Detect which cell encompasses the target text, then output its (x, y) center coordinate. 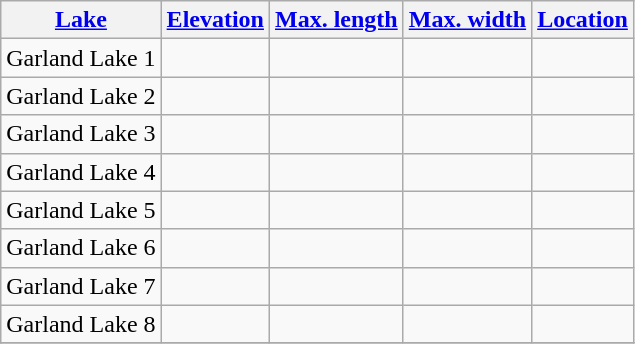
Location (583, 20)
Max. width (467, 20)
Garland Lake 6 (81, 248)
Elevation (215, 20)
Garland Lake 8 (81, 324)
Max. length (336, 20)
Garland Lake 5 (81, 210)
Garland Lake 3 (81, 134)
Garland Lake 7 (81, 286)
Garland Lake 1 (81, 58)
Garland Lake 4 (81, 172)
Garland Lake 2 (81, 96)
Lake (81, 20)
